Search for the cell housing the specified text and yield its (X, Y) center coordinate. 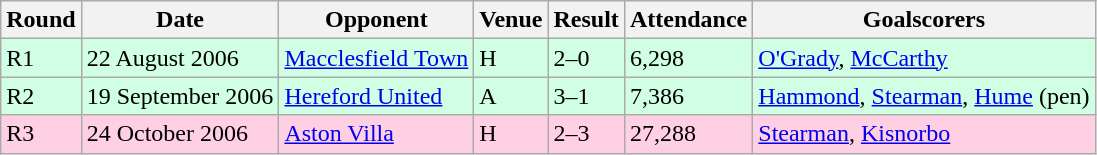
Venue (511, 20)
2–3 (586, 134)
Opponent (376, 20)
R3 (41, 134)
R2 (41, 96)
27,288 (688, 134)
Hereford United (376, 96)
Attendance (688, 20)
24 October 2006 (180, 134)
Round (41, 20)
7,386 (688, 96)
Aston Villa (376, 134)
3–1 (586, 96)
Date (180, 20)
19 September 2006 (180, 96)
R1 (41, 58)
Hammond, Stearman, Hume (pen) (924, 96)
Goalscorers (924, 20)
6,298 (688, 58)
Stearman, Kisnorbo (924, 134)
2–0 (586, 58)
A (511, 96)
22 August 2006 (180, 58)
Result (586, 20)
Macclesfield Town (376, 58)
O'Grady, McCarthy (924, 58)
